Detect which cell encompasses the target text, then output its (X, Y) center coordinate. 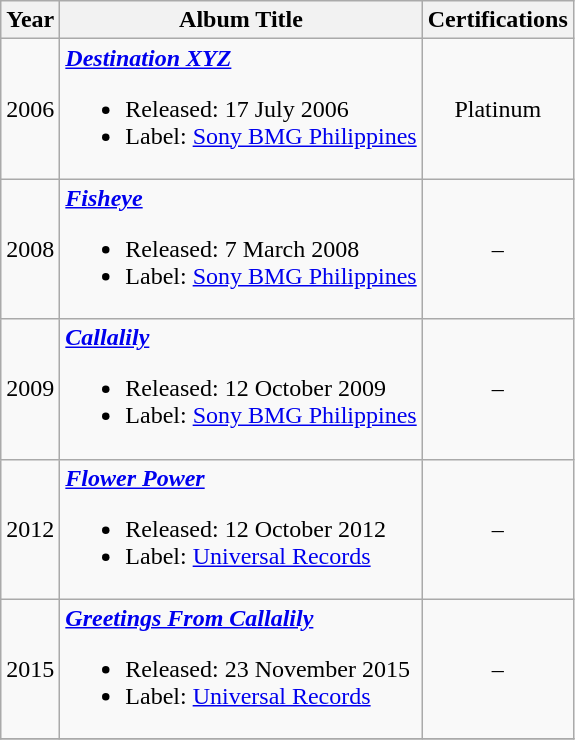
Callalily Released: 12 October 2009Label: Sony BMG Philippines (241, 389)
2012 (30, 529)
FisheyeReleased: 7 March 2008Label: Sony BMG Philippines (241, 249)
Flower PowerReleased: 12 October 2012Label: Universal Records (241, 529)
Greetings From CallalilyReleased: 23 November 2015Label: Universal Records (241, 669)
2006 (30, 109)
Certifications (498, 20)
Year (30, 20)
Platinum (498, 109)
2008 (30, 249)
2009 (30, 389)
Album Title (241, 20)
2015 (30, 669)
Destination XYZReleased: 17 July 2006Label: Sony BMG Philippines (241, 109)
